Return the (x, y) coordinate for the center point of the cell that contains the specified text.  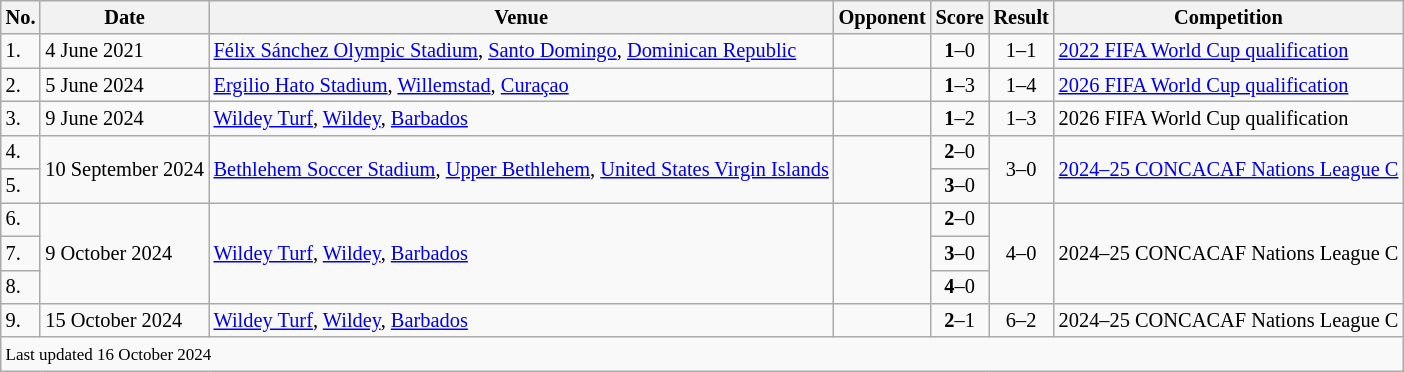
1–2 (960, 118)
4 June 2021 (124, 51)
Last updated 16 October 2024 (702, 354)
1–1 (1022, 51)
9 June 2024 (124, 118)
2. (21, 85)
Date (124, 17)
Bethlehem Soccer Stadium, Upper Bethlehem, United States Virgin Islands (522, 168)
15 October 2024 (124, 320)
1–0 (960, 51)
2–1 (960, 320)
No. (21, 17)
9. (21, 320)
1. (21, 51)
6–2 (1022, 320)
1–4 (1022, 85)
Result (1022, 17)
4. (21, 152)
Score (960, 17)
Ergilio Hato Stadium, Willemstad, Curaçao (522, 85)
5. (21, 186)
Félix Sánchez Olympic Stadium, Santo Domingo, Dominican Republic (522, 51)
5 June 2024 (124, 85)
9 October 2024 (124, 252)
7. (21, 253)
10 September 2024 (124, 168)
Opponent (882, 17)
6. (21, 219)
3. (21, 118)
Competition (1229, 17)
Venue (522, 17)
8. (21, 287)
2022 FIFA World Cup qualification (1229, 51)
